Scan for the cell matching the given text and deliver its [x, y] coordinate at center. 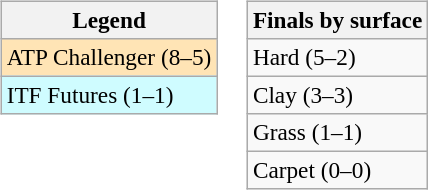
Hard (5–2) [337, 57]
ITF Futures (1–1) [108, 95]
Clay (3–3) [337, 95]
Grass (1–1) [337, 133]
Legend [108, 20]
Carpet (0–0) [337, 171]
ATP Challenger (8–5) [108, 57]
Finals by surface [337, 20]
